Return (x, y) of the center of cell containing provided text 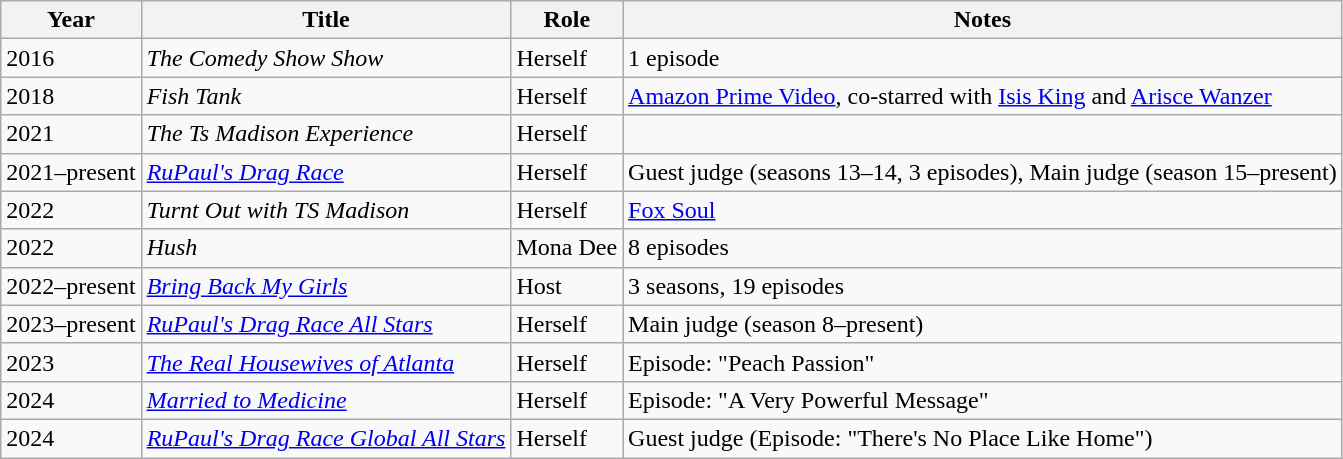
Turnt Out with TS Madison (326, 210)
Episode: "A Very Powerful Message" (983, 400)
Title (326, 20)
RuPaul's Drag Race (326, 172)
2016 (71, 58)
The Comedy Show Show (326, 58)
RuPaul's Drag Race All Stars (326, 324)
Role (567, 20)
The Ts Madison Experience (326, 134)
The Real Housewives of Atlanta (326, 362)
2022–present (71, 286)
Hush (326, 248)
2023 (71, 362)
Host (567, 286)
Mona Dee (567, 248)
RuPaul's Drag Race Global All Stars (326, 438)
Guest judge (seasons 13–14, 3 episodes), Main judge (season 15–present) (983, 172)
2018 (71, 96)
2021 (71, 134)
8 episodes (983, 248)
Notes (983, 20)
Episode: "Peach Passion" (983, 362)
3 seasons, 19 episodes (983, 286)
Fish Tank (326, 96)
Guest judge (Episode: "There's No Place Like Home") (983, 438)
Married to Medicine (326, 400)
2021–present (71, 172)
Main judge (season 8–present) (983, 324)
Amazon Prime Video, co-starred with Isis King and Arisce Wanzer (983, 96)
Bring Back My Girls (326, 286)
Fox Soul (983, 210)
1 episode (983, 58)
Year (71, 20)
2023–present (71, 324)
